Find where the given text appears and provide that cell's center as [x, y] coordinate. 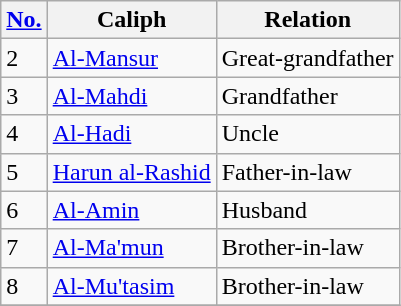
Husband [308, 210]
No. [24, 20]
Uncle [308, 134]
6 [24, 210]
Al-Mahdi [132, 96]
Relation [308, 20]
Caliph [132, 20]
4 [24, 134]
Al-Amin [132, 210]
Father-in-law [308, 172]
Al-Mu'tasim [132, 286]
8 [24, 286]
Harun al-Rashid [132, 172]
5 [24, 172]
7 [24, 248]
Al-Ma'mun [132, 248]
3 [24, 96]
Al-Mansur [132, 58]
Al-Hadi [132, 134]
Great-grandfather [308, 58]
Grandfather [308, 96]
2 [24, 58]
